Output the [x, y] coordinate of the center of the cell containing the given text.  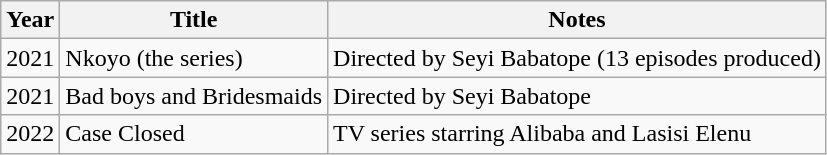
Year [30, 20]
Notes [578, 20]
2022 [30, 134]
TV series starring Alibaba and Lasisi Elenu [578, 134]
Directed by Seyi Babatope (13 episodes produced) [578, 58]
Title [194, 20]
Bad boys and Bridesmaids [194, 96]
Case Closed [194, 134]
Directed by Seyi Babatope [578, 96]
Nkoyo (the series) [194, 58]
